Search for the cell housing the specified text and yield its (X, Y) center coordinate. 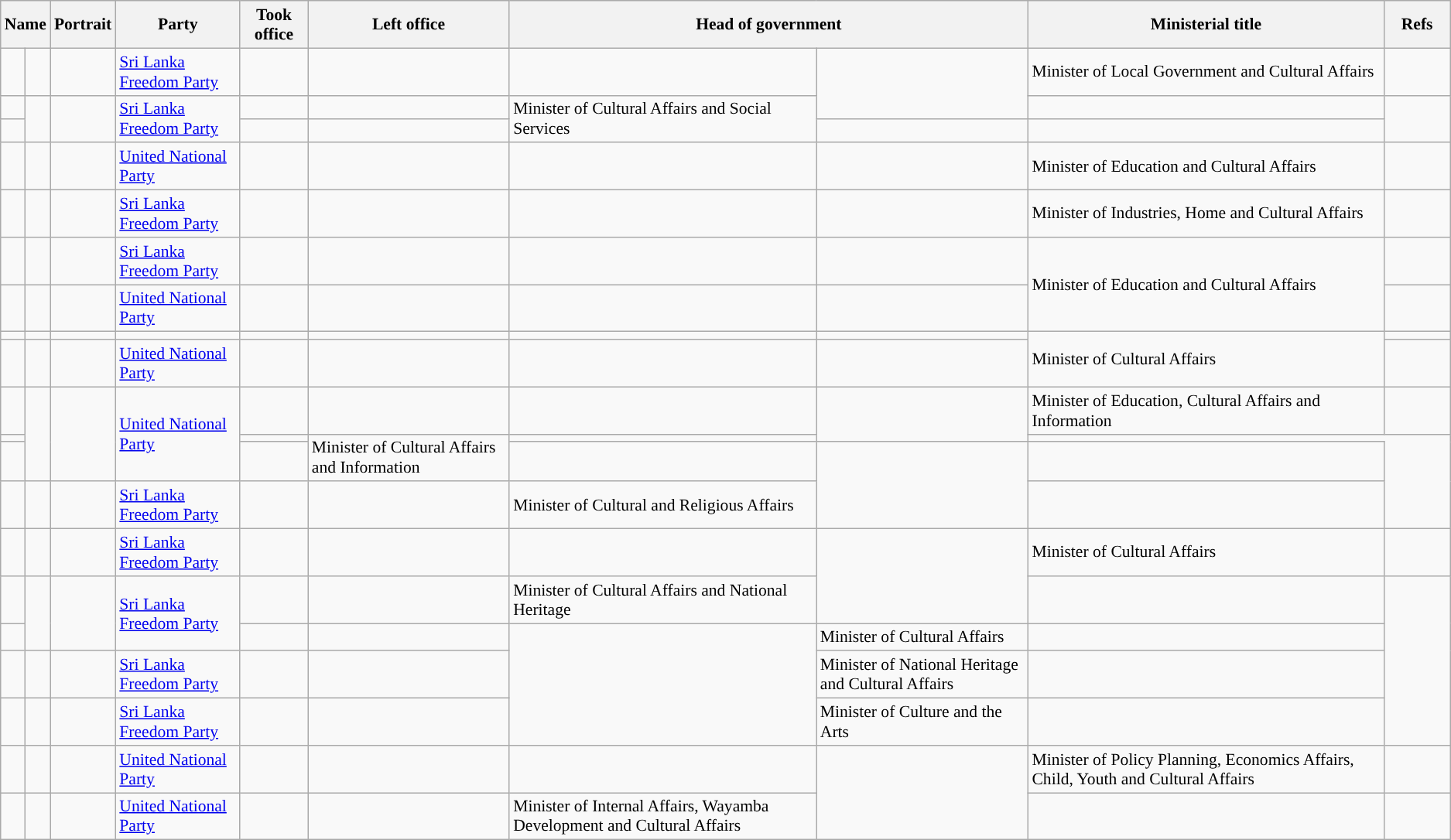
Minister of Industries, Home and Cultural Affairs (1206, 213)
Minister of Cultural and Religious Affairs (662, 506)
Head of government (768, 25)
Minister of Education, Cultural Affairs and Information (1206, 410)
Minister of National Heritage and Cultural Affairs (922, 674)
Ministerial title (1206, 25)
Refs (1418, 25)
Party (178, 25)
Minister of Cultural Affairs and Social Services (662, 119)
Portrait (83, 25)
Minister of Policy Planning, Economics Affairs, Child, Youth and Cultural Affairs (1206, 769)
Minister of Local Government and Cultural Affairs (1206, 71)
Minister of Cultural Affairs and Information (409, 458)
Name (26, 25)
Took office (274, 25)
Left office (409, 25)
Minister of Culture and the Arts (922, 722)
Minister of Cultural Affairs and National Heritage (662, 600)
Minister of Internal Affairs, Wayamba Development and Cultural Affairs (662, 817)
